Determine the (x, y) coordinate at the center of the cell enclosing the given text.  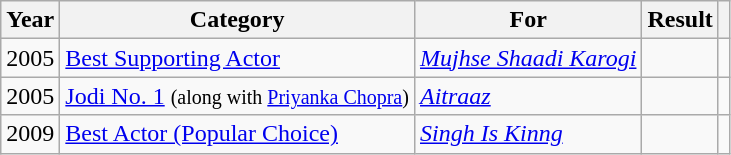
2009 (30, 134)
Category (238, 20)
Singh Is Kinng (528, 134)
For (528, 20)
Best Actor (Popular Choice) (238, 134)
Year (30, 20)
Jodi No. 1 (along with Priyanka Chopra) (238, 96)
Aitraaz (528, 96)
Mujhse Shaadi Karogi (528, 58)
Result (680, 20)
Best Supporting Actor (238, 58)
